Return the (x, y) coordinate for the center point of the cell that contains the specified text.  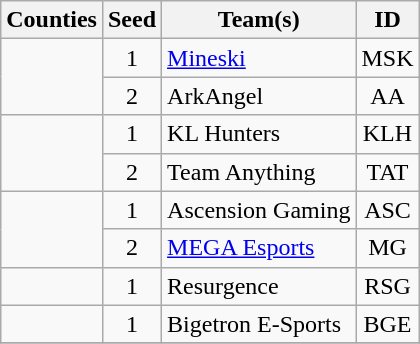
ASC (388, 210)
Counties (52, 20)
RSG (388, 286)
Seed (132, 20)
MSK (388, 58)
ID (388, 20)
Mineski (259, 58)
KLH (388, 134)
Team Anything (259, 172)
Resurgence (259, 286)
Ascension Gaming (259, 210)
ArkAngel (259, 96)
MEGA Esports (259, 248)
BGE (388, 324)
Team(s) (259, 20)
AA (388, 96)
TAT (388, 172)
Bigetron E-Sports (259, 324)
MG (388, 248)
KL Hunters (259, 134)
